Determine the [X, Y] coordinate at the center of the cell enclosing the given text.  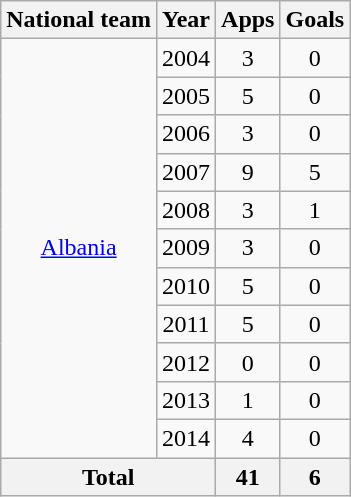
National team [79, 20]
2011 [186, 324]
2006 [186, 134]
Total [108, 477]
9 [248, 172]
Year [186, 20]
2009 [186, 248]
2005 [186, 96]
2013 [186, 400]
Apps [248, 20]
2007 [186, 172]
41 [248, 477]
2010 [186, 286]
Goals [315, 20]
4 [248, 438]
2012 [186, 362]
2014 [186, 438]
Albania [79, 248]
2004 [186, 58]
2008 [186, 210]
6 [315, 477]
